Return [X, Y] of the center of cell containing provided text 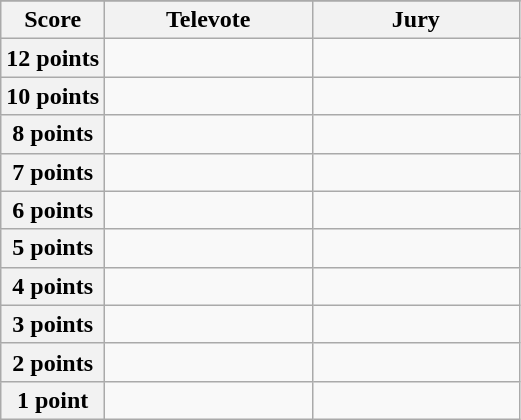
8 points [53, 134]
7 points [53, 172]
3 points [53, 324]
Televote [209, 20]
Score [53, 20]
1 point [53, 400]
Jury [416, 20]
4 points [53, 286]
2 points [53, 362]
5 points [53, 248]
10 points [53, 96]
12 points [53, 58]
6 points [53, 210]
